For the text-containing cell, return its midpoint in [x, y] coordinate format. 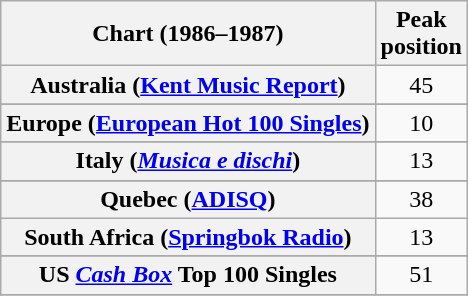
10 [421, 123]
38 [421, 199]
45 [421, 85]
South Africa (Springbok Radio) [188, 237]
Italy (Musica e dischi) [188, 161]
Australia (Kent Music Report) [188, 85]
US Cash Box Top 100 Singles [188, 275]
Europe (European Hot 100 Singles) [188, 123]
Chart (1986–1987) [188, 34]
51 [421, 275]
Peakposition [421, 34]
Quebec (ADISQ) [188, 199]
